Return (X, Y) of the center of cell containing provided text 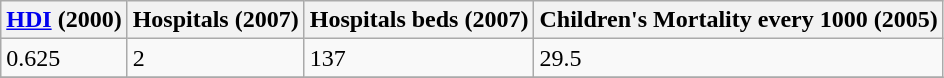
Hospitals (2007) (216, 20)
0.625 (64, 58)
HDI (2000) (64, 20)
29.5 (738, 58)
Children's Mortality every 1000 (2005) (738, 20)
Hospitals beds (2007) (419, 20)
2 (216, 58)
137 (419, 58)
